Extract the (X, Y) coordinate from the center of the cell holding the provided text.  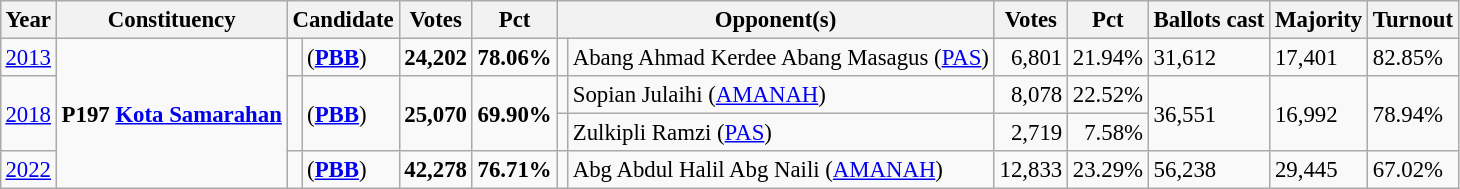
P197 Kota Samarahan (172, 113)
23.29% (1108, 170)
2013 (28, 57)
42,278 (436, 170)
2,719 (1030, 133)
56,238 (1208, 170)
25,070 (436, 114)
69.90% (514, 114)
82.85% (1414, 57)
24,202 (436, 57)
Majority (1319, 20)
Sopian Julaihi (AMANAH) (780, 95)
36,551 (1208, 114)
Abg Abdul Halil Abg Naili (AMANAH) (780, 170)
Abang Ahmad Kerdee Abang Masagus (PAS) (780, 57)
17,401 (1319, 57)
Ballots cast (1208, 20)
Year (28, 20)
21.94% (1108, 57)
22.52% (1108, 95)
6,801 (1030, 57)
29,445 (1319, 170)
12,833 (1030, 170)
7.58% (1108, 133)
Candidate (343, 20)
78.94% (1414, 114)
67.02% (1414, 170)
76.71% (514, 170)
Zulkipli Ramzi (PAS) (780, 133)
Turnout (1414, 20)
78.06% (514, 57)
31,612 (1208, 57)
8,078 (1030, 95)
16,992 (1319, 114)
Constituency (172, 20)
2018 (28, 114)
Opponent(s) (776, 20)
2022 (28, 170)
